Identify which cell holds the provided text, then report its (X, Y) central coordinate. 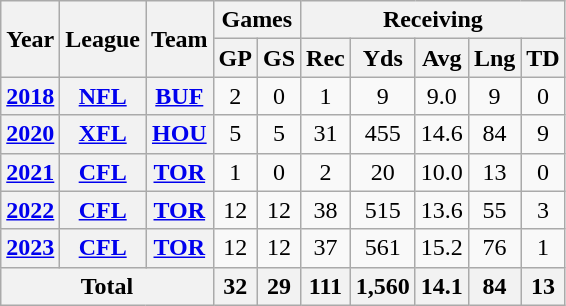
Year (30, 39)
55 (494, 210)
111 (326, 286)
1,560 (382, 286)
League (103, 39)
Lng (494, 58)
GS (278, 58)
29 (278, 286)
37 (326, 248)
31 (326, 134)
3 (543, 210)
2018 (30, 96)
BUF (180, 96)
Rec (326, 58)
32 (235, 286)
GP (235, 58)
9.0 (442, 96)
455 (382, 134)
2021 (30, 172)
76 (494, 248)
561 (382, 248)
Total (107, 286)
NFL (103, 96)
2020 (30, 134)
Receiving (434, 20)
2023 (30, 248)
20 (382, 172)
15.2 (442, 248)
Games (256, 20)
Avg (442, 58)
2022 (30, 210)
Team (180, 39)
10.0 (442, 172)
14.6 (442, 134)
Yds (382, 58)
XFL (103, 134)
TD (543, 58)
13.6 (442, 210)
515 (382, 210)
38 (326, 210)
HOU (180, 134)
14.1 (442, 286)
